Extract the [X, Y] coordinate from the center of the cell holding the provided text.  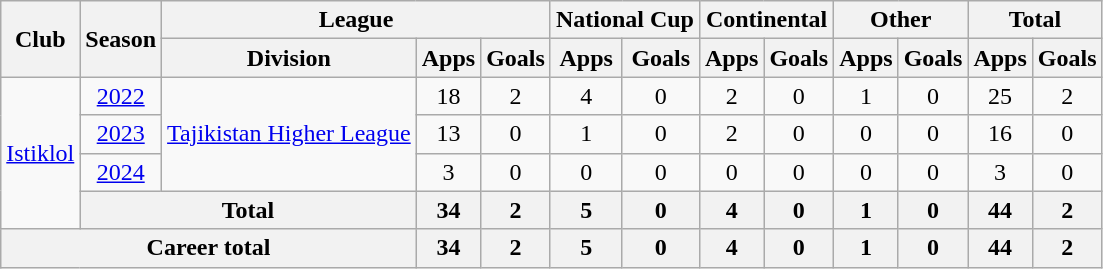
Career total [208, 248]
National Cup [624, 20]
Tajikistan Higher League [290, 134]
Season [121, 39]
Division [290, 58]
25 [1000, 96]
Continental [766, 20]
2023 [121, 134]
Istiklol [40, 153]
League [356, 20]
18 [448, 96]
16 [1000, 134]
2024 [121, 172]
2022 [121, 96]
Club [40, 39]
Other [901, 20]
13 [448, 134]
